Return the (x, y) coordinate for the center point of the cell that contains the specified text.  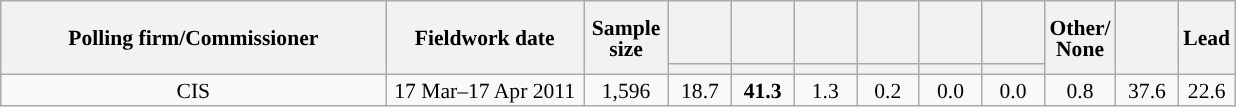
0.2 (888, 90)
CIS (194, 90)
1,596 (626, 90)
Fieldwork date (485, 38)
0.8 (1080, 90)
17 Mar–17 Apr 2011 (485, 90)
Other/None (1080, 38)
1.3 (826, 90)
18.7 (700, 90)
Sample size (626, 38)
Lead (1206, 38)
37.6 (1148, 90)
22.6 (1206, 90)
Polling firm/Commissioner (194, 38)
41.3 (762, 90)
